Find where the given text appears and provide that cell's center as (X, Y) coordinate. 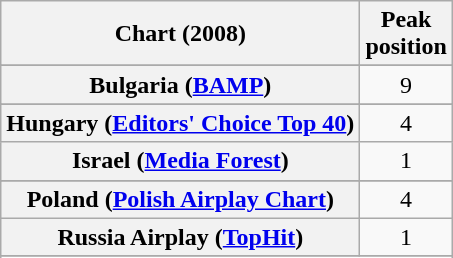
Hungary (Editors' Choice Top 40) (180, 123)
9 (406, 85)
Russia Airplay (TopHit) (180, 237)
Israel (Media Forest) (180, 161)
Peakposition (406, 34)
Chart (2008) (180, 34)
Poland (Polish Airplay Chart) (180, 199)
Bulgaria (BAMP) (180, 85)
